Pinpoint the cell where the given text exists, returning its [X, Y] midpoint coordinate. 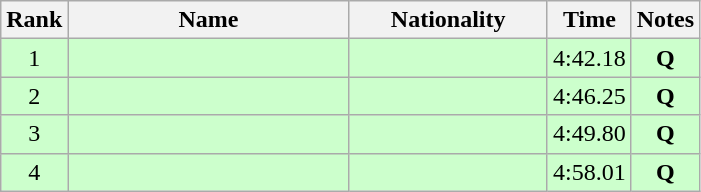
1 [34, 58]
2 [34, 96]
Notes [665, 20]
4 [34, 172]
4:42.18 [589, 58]
3 [34, 134]
4:58.01 [589, 172]
Name [208, 20]
Time [589, 20]
Rank [34, 20]
Nationality [448, 20]
4:46.25 [589, 96]
4:49.80 [589, 134]
